Pinpoint the cell where the given text exists, returning its (X, Y) midpoint coordinate. 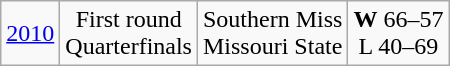
2010 (30, 34)
Southern MissMissouri State (272, 34)
First roundQuarterfinals (129, 34)
W 66–57L 40–69 (398, 34)
